Provide the [X, Y] coordinate of the cell's center where the given text is located.  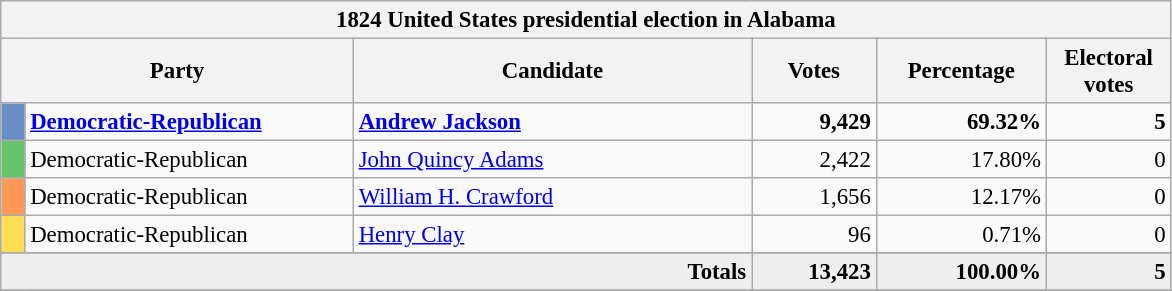
1,656 [814, 197]
Henry Clay [552, 235]
9,429 [814, 122]
12.17% [961, 197]
69.32% [961, 122]
Andrew Jackson [552, 122]
5 [1108, 122]
Party [178, 72]
Percentage [961, 72]
William H. Crawford [552, 197]
0.71% [961, 235]
96 [814, 235]
Electoral votes [1108, 72]
Votes [814, 72]
Candidate [552, 72]
1824 United States presidential election in Alabama [586, 20]
2,422 [814, 160]
John Quincy Adams [552, 160]
17.80% [961, 160]
